Locate the cell with the specified text and output its [X, Y] center coordinate. 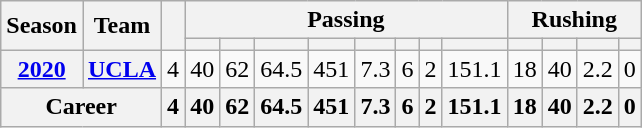
Rushing [574, 20]
Passing [346, 20]
Season [42, 26]
Team [122, 26]
UCLA [122, 69]
Career [82, 107]
2020 [42, 69]
